Pinpoint the cell where the given text exists, returning its [x, y] midpoint coordinate. 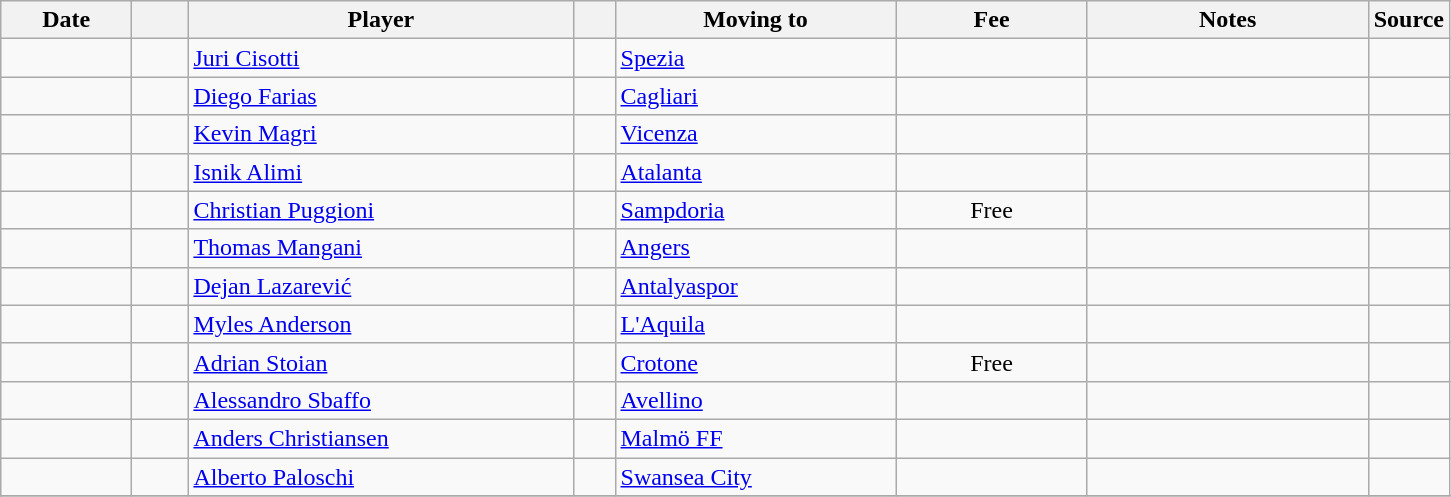
Spezia [756, 58]
Alberto Paloschi [381, 477]
Swansea City [756, 477]
L'Aquila [756, 324]
Date [66, 20]
Thomas Mangani [381, 248]
Moving to [756, 20]
Anders Christiansen [381, 438]
Diego Farias [381, 96]
Antalyaspor [756, 286]
Isnik Alimi [381, 172]
Vicenza [756, 134]
Dejan Lazarević [381, 286]
Crotone [756, 362]
Juri Cisotti [381, 58]
Source [1408, 20]
Alessandro Sbaffo [381, 400]
Avellino [756, 400]
Kevin Magri [381, 134]
Malmö FF [756, 438]
Cagliari [756, 96]
Atalanta [756, 172]
Adrian Stoian [381, 362]
Christian Puggioni [381, 210]
Notes [1228, 20]
Angers [756, 248]
Player [381, 20]
Fee [992, 20]
Myles Anderson [381, 324]
Sampdoria [756, 210]
